Pinpoint the cell where the given text exists, returning its (X, Y) midpoint coordinate. 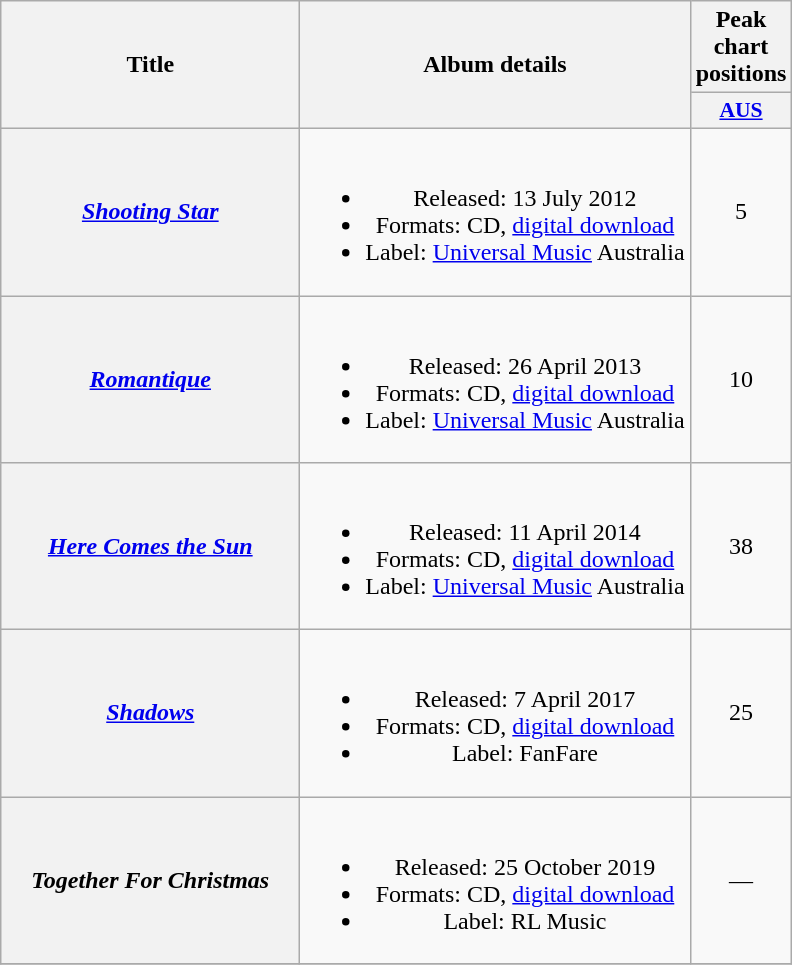
10 (741, 380)
Released: 26 April 2013Formats: CD, digital downloadLabel: Universal Music Australia (495, 380)
Title (150, 65)
Released: 25 October 2019Formats: CD, digital downloadLabel: RL Music (495, 880)
Here Comes the Sun (150, 546)
Romantique (150, 380)
Released: 11 April 2014Formats: CD, digital downloadLabel: Universal Music Australia (495, 546)
Released: 7 April 2017Formats: CD, digital downloadLabel: FanFare (495, 714)
Album details (495, 65)
5 (741, 212)
Shooting Star (150, 212)
AUS (741, 111)
Together For Christmas (150, 880)
25 (741, 714)
38 (741, 546)
Shadows (150, 714)
— (741, 880)
Released: 13 July 2012Formats: CD, digital downloadLabel: Universal Music Australia (495, 212)
Peak chart positions (741, 47)
